Extract the (x, y) coordinate from the center of the cell holding the provided text.  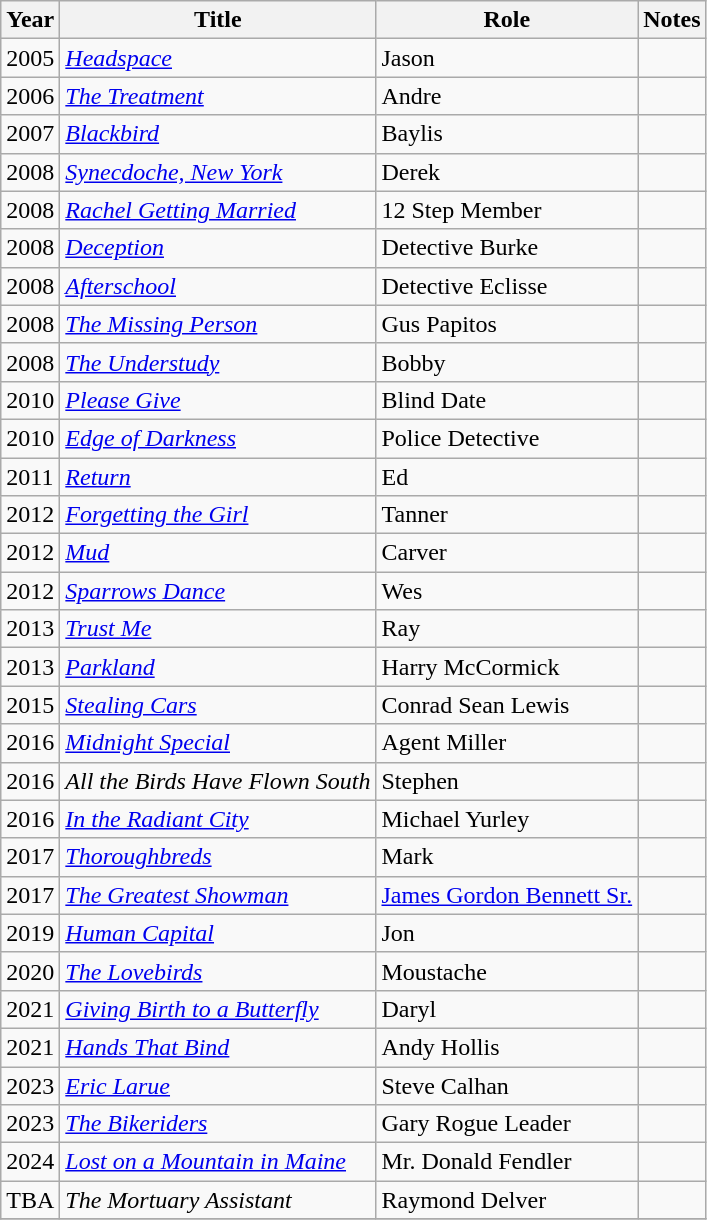
Moustache (507, 971)
Michael Yurley (507, 819)
Forgetting the Girl (218, 515)
Edge of Darkness (218, 438)
Bobby (507, 362)
Role (507, 20)
Mr. Donald Fendler (507, 1162)
2024 (30, 1162)
Steve Calhan (507, 1085)
Rachel Getting Married (218, 210)
2005 (30, 58)
Police Detective (507, 438)
Notes (672, 20)
2019 (30, 933)
Thoroughbreds (218, 857)
2006 (30, 96)
Derek (507, 172)
TBA (30, 1200)
Agent Miller (507, 743)
Detective Burke (507, 248)
Stephen (507, 781)
James Gordon Bennett Sr. (507, 895)
Please Give (218, 400)
2011 (30, 477)
Title (218, 20)
Andre (507, 96)
Sparrows Dance (218, 591)
Harry McCormick (507, 667)
Parkland (218, 667)
All the Birds Have Flown South (218, 781)
The Treatment (218, 96)
Year (30, 20)
Mud (218, 553)
The Understudy (218, 362)
Gary Rogue Leader (507, 1124)
2007 (30, 134)
The Lovebirds (218, 971)
Gus Papitos (507, 324)
Blackbird (218, 134)
Human Capital (218, 933)
The Mortuary Assistant (218, 1200)
Conrad Sean Lewis (507, 705)
2015 (30, 705)
Midnight Special (218, 743)
Mark (507, 857)
Baylis (507, 134)
Afterschool (218, 286)
Raymond Delver (507, 1200)
Giving Birth to a Butterfly (218, 1009)
Carver (507, 553)
In the Radiant City (218, 819)
The Greatest Showman (218, 895)
Deception (218, 248)
Ray (507, 629)
Synecdoche, New York (218, 172)
12 Step Member (507, 210)
Daryl (507, 1009)
Headspace (218, 58)
Eric Larue (218, 1085)
Trust Me (218, 629)
Blind Date (507, 400)
Detective Eclisse (507, 286)
Tanner (507, 515)
Hands That Bind (218, 1047)
Lost on a Mountain in Maine (218, 1162)
2020 (30, 971)
The Missing Person (218, 324)
Jon (507, 933)
Jason (507, 58)
Return (218, 477)
The Bikeriders (218, 1124)
Wes (507, 591)
Andy Hollis (507, 1047)
Stealing Cars (218, 705)
Ed (507, 477)
